Detect which cell encompasses the target text, then output its [X, Y] center coordinate. 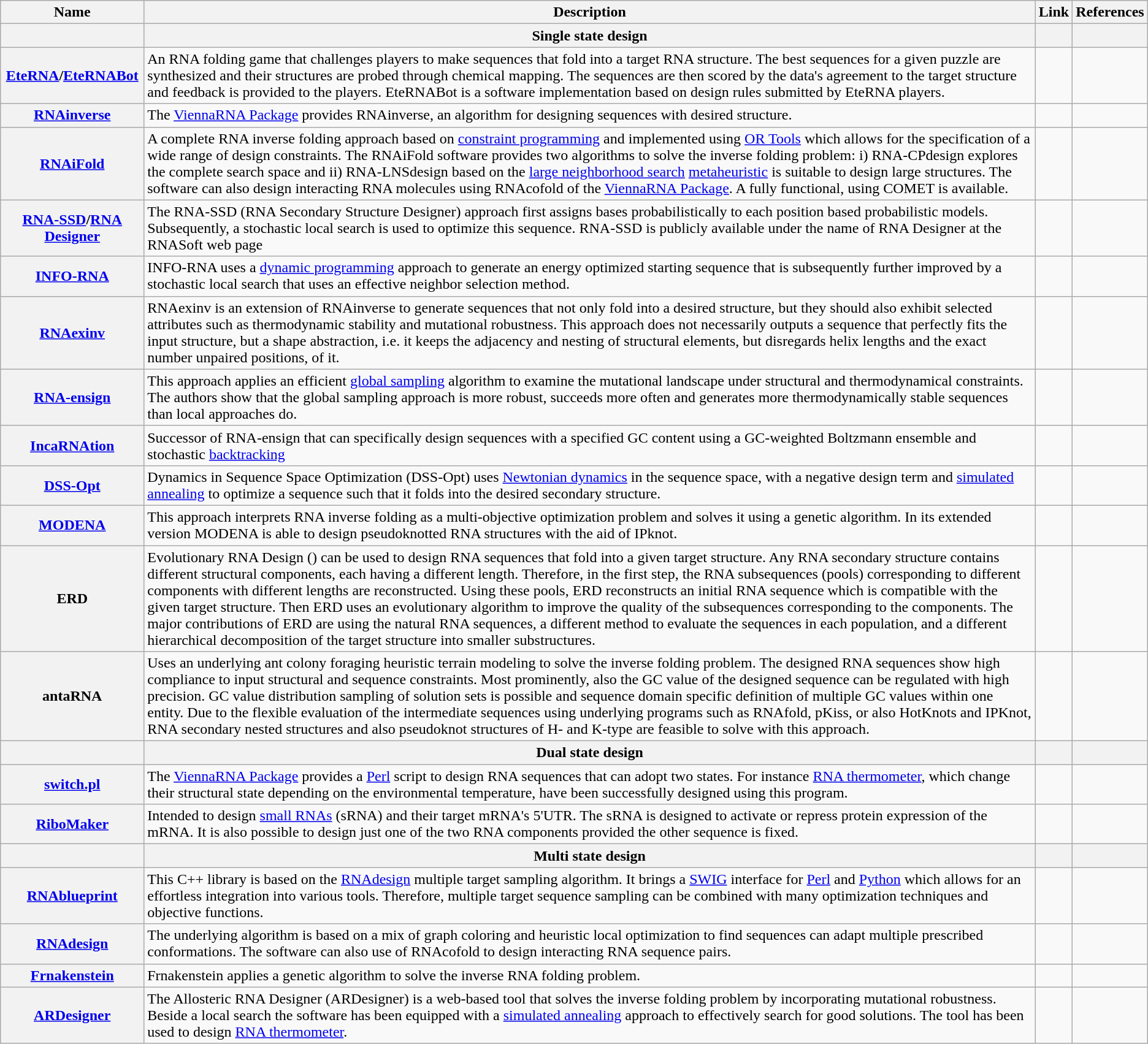
RNAdesign [72, 944]
RiboMaker [72, 824]
Dual state design [590, 753]
Frnakenstein applies a genetic algorithm to solve the inverse RNA folding problem. [590, 975]
DSS-Opt [72, 486]
EteRNA/EteRNABot [72, 75]
INFO-RNA [72, 276]
Link [1054, 12]
IncaRNAtion [72, 445]
ERD [72, 598]
RNAinverse [72, 115]
RNA-ensign [72, 397]
The ViennaRNA Package provides RNAinverse, an algorithm for designing sequences with desired structure. [590, 115]
switch.pl [72, 785]
ARDesigner [72, 1015]
MODENA [72, 525]
RNAblueprint [72, 896]
RNAexinv [72, 332]
Single state design [590, 36]
antaRNA [72, 696]
RNAiFold [72, 163]
Description [590, 12]
RNA-SSD/RNA Designer [72, 228]
Frnakenstein [72, 975]
Name [72, 12]
References [1110, 12]
Multi state design [590, 856]
